Provide the (x, y) coordinate of the cell's center where the given text is located.  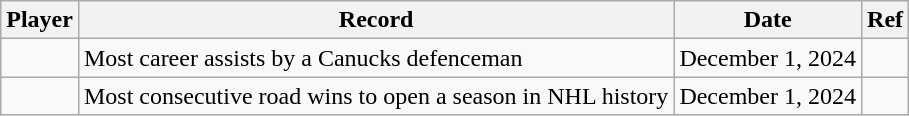
Player (40, 20)
Ref (886, 20)
Record (376, 20)
Date (768, 20)
Most career assists by a Canucks defenceman (376, 58)
Most consecutive road wins to open a season in NHL history (376, 96)
